Capture the cell that displays the provided text and extract its [x, y] central coordinate. 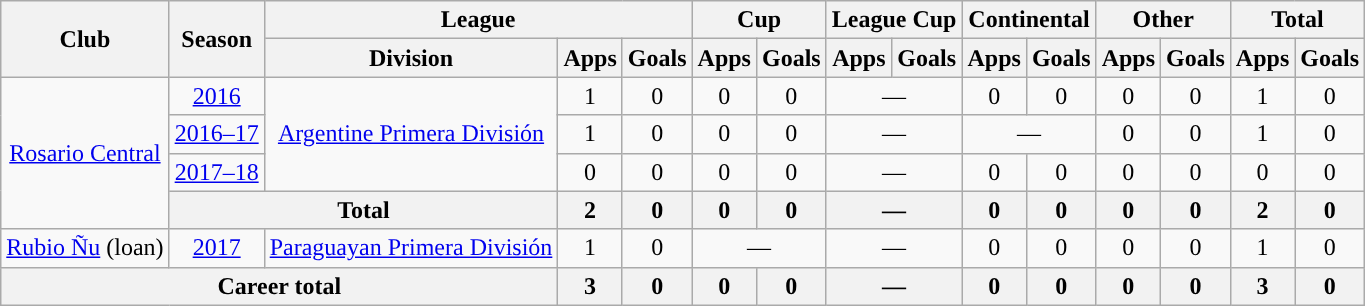
Career total [280, 286]
Other [1163, 20]
2017–18 [216, 172]
Cup [759, 20]
2016 [216, 96]
Rubio Ñu (loan) [85, 248]
Paraguayan Primera División [411, 248]
Season [216, 39]
Division [411, 58]
Rosario Central [85, 153]
Continental [1029, 20]
League Cup [894, 20]
2016–17 [216, 134]
2017 [216, 248]
League [478, 20]
Argentine Primera División [411, 134]
Club [85, 39]
